Output the [x, y] coordinate of the center of the cell containing the given text.  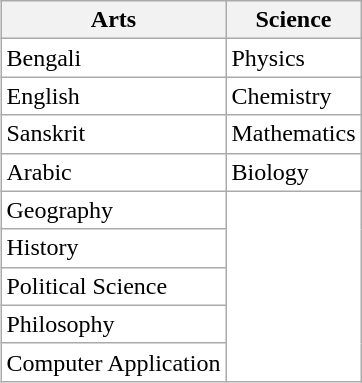
Science [294, 20]
Political Science [114, 286]
Arts [114, 20]
Biology [294, 172]
Philosophy [114, 324]
Physics [294, 58]
Chemistry [294, 96]
Mathematics [294, 134]
English [114, 96]
Sanskrit [114, 134]
Geography [114, 210]
Arabic [114, 172]
Computer Application [114, 362]
History [114, 248]
Bengali [114, 58]
